For the text-containing cell, return its midpoint in [X, Y] coordinate format. 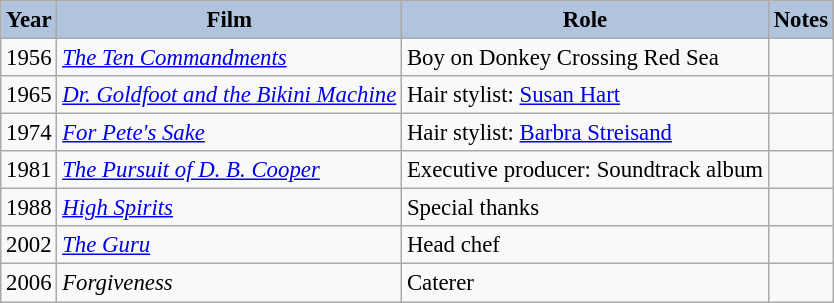
Boy on Donkey Crossing Red Sea [586, 58]
Forgiveness [230, 283]
For Pete's Sake [230, 133]
2006 [29, 283]
The Pursuit of D. B. Cooper [230, 170]
Dr. Goldfoot and the Bikini Machine [230, 95]
Special thanks [586, 208]
Notes [800, 20]
1956 [29, 58]
High Spirits [230, 208]
2002 [29, 245]
The Guru [230, 245]
Executive producer: Soundtrack album [586, 170]
Head chef [586, 245]
1981 [29, 170]
1988 [29, 208]
Year [29, 20]
The Ten Commandments [230, 58]
1965 [29, 95]
Role [586, 20]
1974 [29, 133]
Hair stylist: Susan Hart [586, 95]
Caterer [586, 283]
Hair stylist: Barbra Streisand [586, 133]
Film [230, 20]
